Identify which cell holds the provided text, then report its (X, Y) central coordinate. 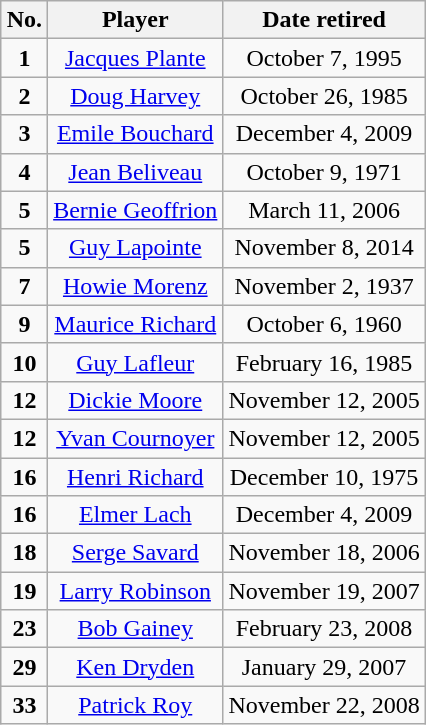
2 (24, 96)
Guy Lapointe (136, 248)
Yvan Cournoyer (136, 438)
No. (24, 20)
November 8, 2014 (324, 248)
Jean Beliveau (136, 172)
29 (24, 667)
9 (24, 324)
Serge Savard (136, 553)
Dickie Moore (136, 400)
October 7, 1995 (324, 58)
November 2, 1937 (324, 286)
4 (24, 172)
November 22, 2008 (324, 705)
19 (24, 591)
3 (24, 134)
23 (24, 629)
October 26, 1985 (324, 96)
Player (136, 20)
Doug Harvey (136, 96)
November 18, 2006 (324, 553)
Larry Robinson (136, 591)
December 10, 1975 (324, 477)
7 (24, 286)
18 (24, 553)
February 23, 2008 (324, 629)
January 29, 2007 (324, 667)
Henri Richard (136, 477)
October 6, 1960 (324, 324)
Jacques Plante (136, 58)
October 9, 1971 (324, 172)
Patrick Roy (136, 705)
Ken Dryden (136, 667)
Emile Bouchard (136, 134)
Howie Morenz (136, 286)
Guy Lafleur (136, 362)
November 19, 2007 (324, 591)
10 (24, 362)
Bob Gainey (136, 629)
March 11, 2006 (324, 210)
February 16, 1985 (324, 362)
33 (24, 705)
1 (24, 58)
Maurice Richard (136, 324)
Elmer Lach (136, 515)
Bernie Geoffrion (136, 210)
Date retired (324, 20)
